Pinpoint the cell where the given text exists, returning its (x, y) midpoint coordinate. 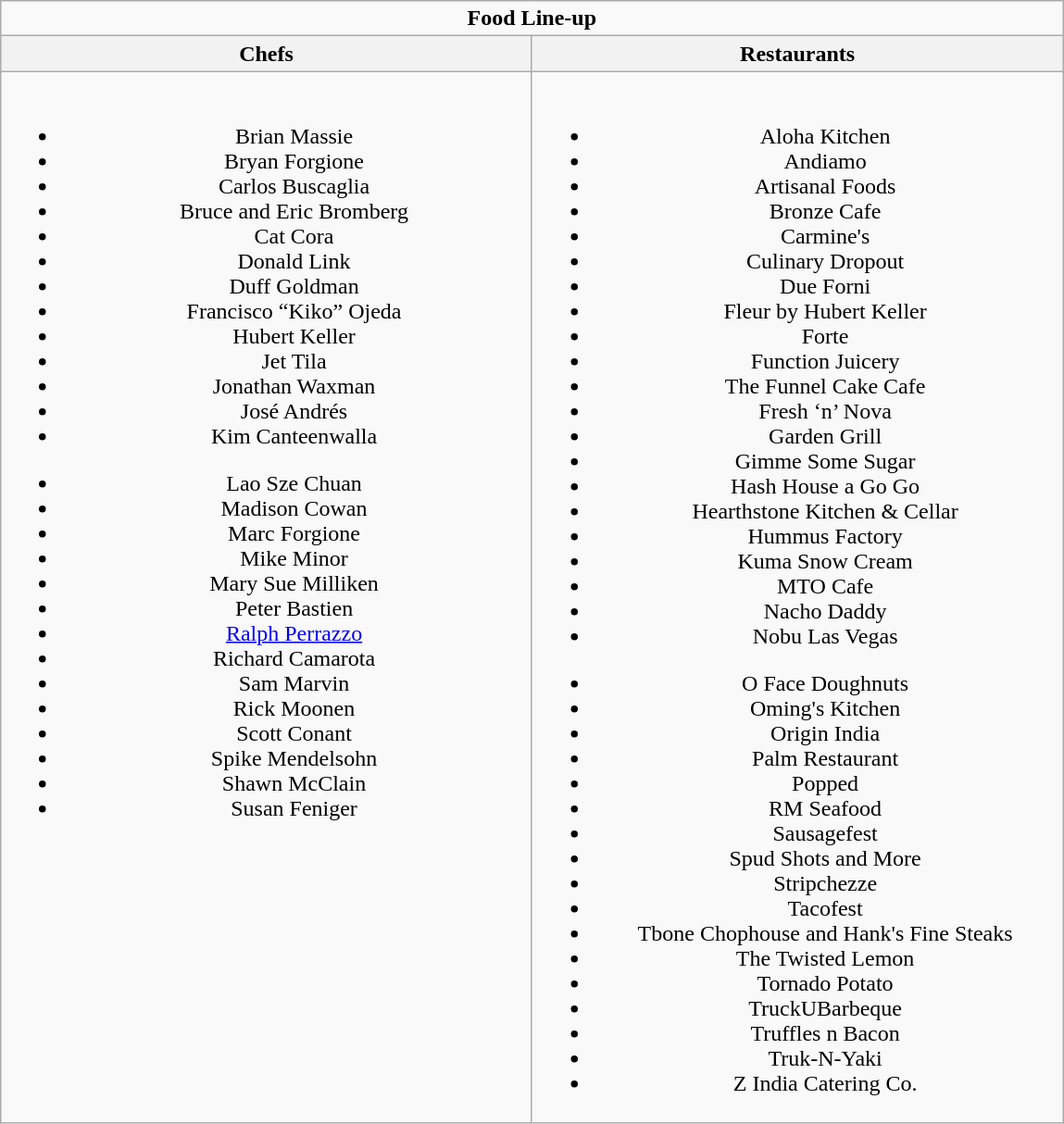
Restaurants (797, 54)
Chefs (267, 54)
Food Line-up (532, 19)
